Detect which cell encompasses the target text, then output its [X, Y] center coordinate. 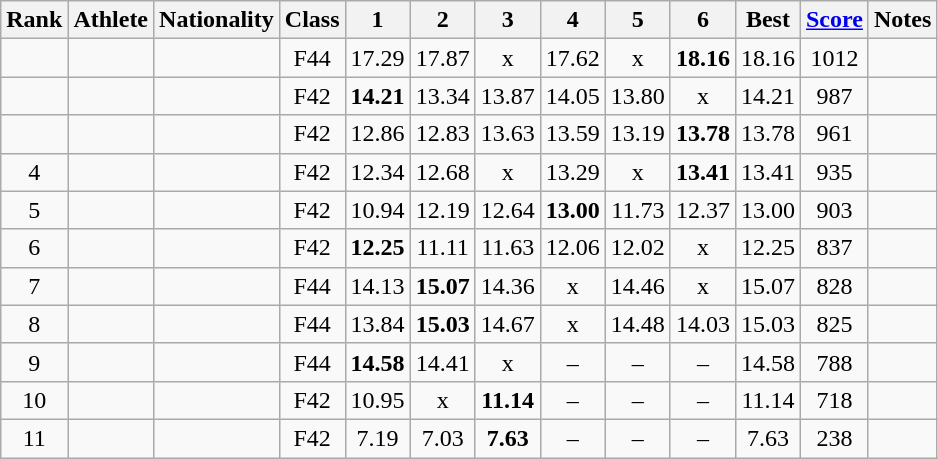
828 [834, 286]
13.84 [378, 324]
14.46 [638, 286]
903 [834, 210]
961 [834, 134]
9 [34, 362]
14.67 [508, 324]
10 [34, 400]
10.95 [378, 400]
13.19 [638, 134]
12.37 [702, 210]
2 [442, 20]
13.87 [508, 96]
11 [34, 438]
14.03 [702, 324]
825 [834, 324]
14.05 [572, 96]
17.87 [442, 58]
12.68 [442, 172]
12.86 [378, 134]
718 [834, 400]
12.83 [442, 134]
14.13 [378, 286]
11.73 [638, 210]
987 [834, 96]
12.34 [378, 172]
3 [508, 20]
14.36 [508, 286]
Score [834, 20]
13.59 [572, 134]
13.63 [508, 134]
12.06 [572, 248]
17.62 [572, 58]
11.11 [442, 248]
Best [768, 20]
14.48 [638, 324]
12.02 [638, 248]
7.19 [378, 438]
8 [34, 324]
1012 [834, 58]
10.94 [378, 210]
837 [834, 248]
13.80 [638, 96]
13.29 [572, 172]
12.64 [508, 210]
11.63 [508, 248]
Rank [34, 20]
238 [834, 438]
17.29 [378, 58]
7.03 [442, 438]
Notes [902, 20]
1 [378, 20]
14.41 [442, 362]
935 [834, 172]
Class [312, 20]
788 [834, 362]
12.19 [442, 210]
Athlete [111, 20]
Nationality [217, 20]
7 [34, 286]
13.34 [442, 96]
